Capture the cell that displays the provided text and extract its (x, y) central coordinate. 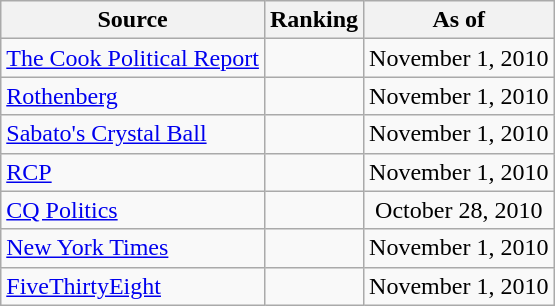
New York Times (133, 248)
October 28, 2010 (459, 210)
As of (459, 20)
Rothenberg (133, 96)
CQ Politics (133, 210)
FiveThirtyEight (133, 286)
Sabato's Crystal Ball (133, 134)
Source (133, 20)
Ranking (314, 20)
The Cook Political Report (133, 58)
RCP (133, 172)
